Pinpoint the cell where the given text exists, returning its [X, Y] midpoint coordinate. 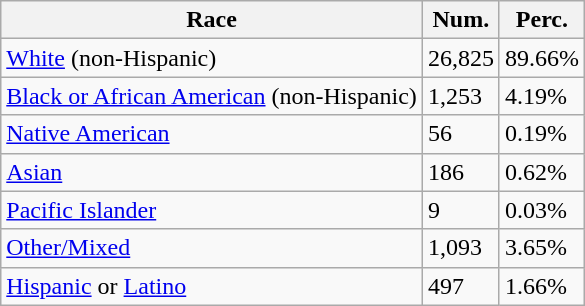
0.19% [542, 134]
1.66% [542, 286]
9 [460, 210]
White (non-Hispanic) [212, 58]
26,825 [460, 58]
Hispanic or Latino [212, 286]
3.65% [542, 248]
1,093 [460, 248]
497 [460, 286]
Black or African American (non-Hispanic) [212, 96]
Other/Mixed [212, 248]
1,253 [460, 96]
Perc. [542, 20]
89.66% [542, 58]
0.62% [542, 172]
186 [460, 172]
Pacific Islander [212, 210]
Native American [212, 134]
0.03% [542, 210]
Num. [460, 20]
Race [212, 20]
4.19% [542, 96]
56 [460, 134]
Asian [212, 172]
